Return (x, y) of the center of cell containing provided text 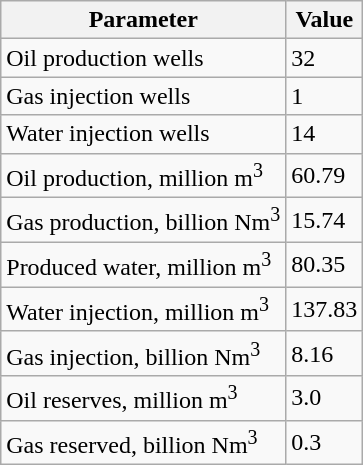
8.16 (324, 354)
Produced water, million m3 (144, 264)
60.79 (324, 176)
14 (324, 134)
Gas reserved, billion Nm3 (144, 442)
80.35 (324, 264)
32 (324, 58)
0.3 (324, 442)
Water injection, million m3 (144, 310)
Gas injection wells (144, 96)
15.74 (324, 220)
Water injection wells (144, 134)
Gas production, billion Nm3 (144, 220)
Gas injection, billion Nm3 (144, 354)
Oil production, million m3 (144, 176)
3.0 (324, 398)
Parameter (144, 20)
Value (324, 20)
Oil reserves, million m3 (144, 398)
Oil production wells (144, 58)
1 (324, 96)
137.83 (324, 310)
